Detect which cell encompasses the target text, then output its (X, Y) center coordinate. 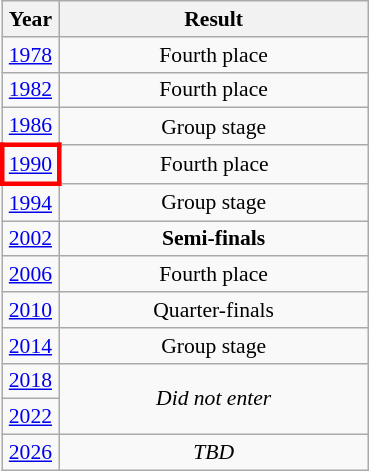
1982 (30, 90)
1994 (30, 202)
1990 (30, 164)
2010 (30, 310)
2002 (30, 239)
1978 (30, 55)
2006 (30, 275)
Did not enter (214, 398)
Year (30, 19)
2018 (30, 381)
Quarter-finals (214, 310)
Semi-finals (214, 239)
Result (214, 19)
2026 (30, 453)
1986 (30, 126)
TBD (214, 453)
2022 (30, 417)
2014 (30, 346)
